Find where the given text appears and provide that cell's center as (x, y) coordinate. 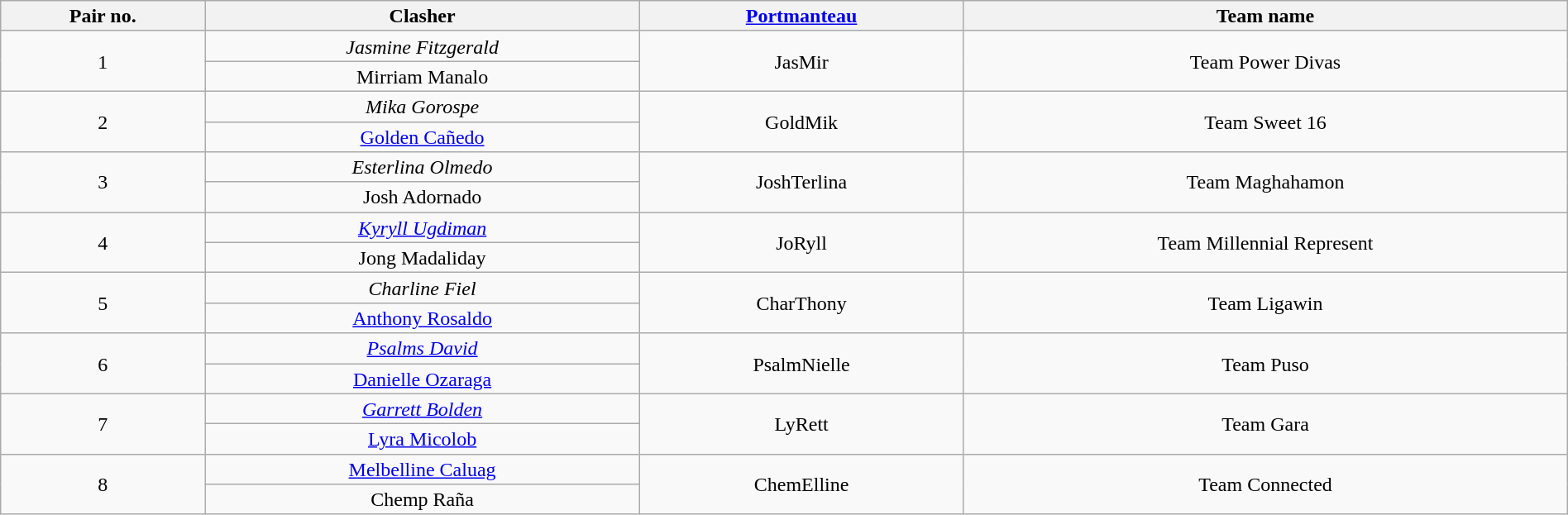
Clasher (423, 17)
Golden Cañedo (423, 137)
2 (103, 121)
Team Power Divas (1265, 61)
Team name (1265, 17)
CharThony (801, 303)
GoldMik (801, 121)
3 (103, 182)
Team Maghahamon (1265, 182)
Team Connected (1265, 484)
Anthony Rosaldo (423, 317)
1 (103, 61)
6 (103, 364)
Mika Gorospe (423, 106)
5 (103, 303)
4 (103, 243)
LyRett (801, 423)
Portmanteau (801, 17)
JoRyll (801, 243)
JasMir (801, 61)
Pair no. (103, 17)
Team Ligawin (1265, 303)
Esterlina Olmedo (423, 167)
Team Gara (1265, 423)
Psalms David (423, 349)
Team Puso (1265, 364)
Team Millennial Represent (1265, 243)
Jong Madaliday (423, 258)
Kyryll Ugdiman (423, 228)
ChemElline (801, 484)
Lyra Micolob (423, 440)
PsalmNielle (801, 364)
JoshTerlina (801, 182)
Chemp Raña (423, 499)
Charline Fiel (423, 288)
Melbelline Caluag (423, 470)
Danielle Ozaraga (423, 379)
Team Sweet 16 (1265, 121)
Josh Adornado (423, 197)
Jasmine Fitzgerald (423, 46)
Garrett Bolden (423, 408)
8 (103, 484)
7 (103, 423)
Mirriam Manalo (423, 76)
